Capture the cell that displays the provided text and extract its (X, Y) central coordinate. 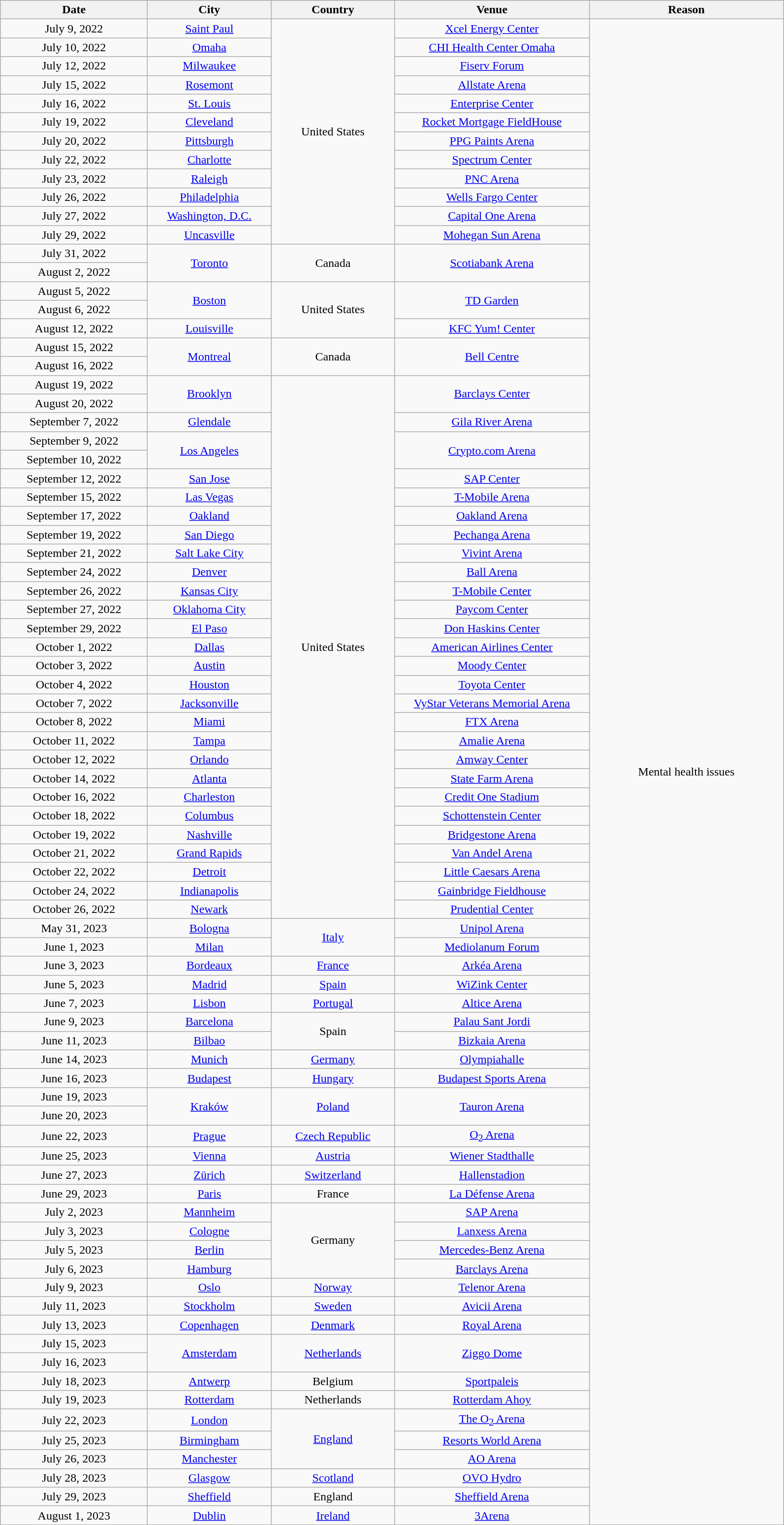
PNC Arena (492, 178)
Madrid (210, 984)
July 18, 2023 (74, 1381)
Spectrum Center (492, 160)
Prudential Center (492, 909)
Los Angeles (210, 450)
October 4, 2022 (74, 684)
Zürich (210, 1175)
Oakland Arena (492, 516)
Milan (210, 947)
Tampa (210, 741)
June 11, 2023 (74, 1040)
July 12, 2022 (74, 66)
Charleston (210, 797)
Olympiahalle (492, 1059)
Toyota Center (492, 684)
Milwaukee (210, 66)
June 3, 2023 (74, 966)
Uncasville (210, 235)
July 27, 2022 (74, 216)
Switzerland (333, 1175)
Amalie Arena (492, 741)
La Défense Arena (492, 1194)
Little Caesars Arena (492, 872)
June 1, 2023 (74, 947)
September 26, 2022 (74, 591)
Hamburg (210, 1268)
Salt Lake City (210, 553)
July 2, 2023 (74, 1212)
July 5, 2023 (74, 1250)
Schottenstein Center (492, 815)
Louisville (210, 328)
September 19, 2022 (74, 534)
July 15, 2022 (74, 85)
June 7, 2023 (74, 1003)
July 6, 2023 (74, 1268)
Rosemont (210, 85)
Grand Rapids (210, 853)
July 25, 2023 (74, 1440)
October 24, 2022 (74, 891)
Bridgestone Arena (492, 835)
August 19, 2022 (74, 385)
Las Vegas (210, 497)
VyStar Veterans Memorial Arena (492, 703)
The O2 Arena (492, 1420)
Montreal (210, 357)
American Airlines Center (492, 647)
Don Haskins Center (492, 628)
June 25, 2023 (74, 1156)
SAP Center (492, 478)
July 28, 2023 (74, 1478)
Scotland (333, 1478)
July 22, 2023 (74, 1420)
Miami (210, 722)
Newark (210, 909)
Washington, D.C. (210, 216)
May 31, 2023 (74, 928)
Enterprise Center (492, 103)
T-Mobile Arena (492, 497)
Gila River Arena (492, 422)
CHI Health Center Omaha (492, 47)
Austin (210, 666)
July 3, 2023 (74, 1231)
Austria (333, 1156)
September 17, 2022 (74, 516)
August 5, 2022 (74, 291)
Raleigh (210, 178)
October 3, 2022 (74, 666)
Crypto.com Arena (492, 450)
July 9, 2022 (74, 29)
WiZink Center (492, 984)
Rotterdam (210, 1400)
Date (74, 10)
3Arena (492, 1515)
Altice Arena (492, 1003)
Barcelona (210, 1022)
August 12, 2022 (74, 328)
Allstate Arena (492, 85)
July 13, 2023 (74, 1325)
SAP Arena (492, 1212)
Pechanga Arena (492, 534)
Toronto (210, 263)
Ball Arena (492, 572)
Resorts World Arena (492, 1440)
Paris (210, 1194)
Hungary (333, 1078)
San Jose (210, 478)
Rocket Mortgage FieldHouse (492, 122)
July 16, 2023 (74, 1363)
O2 Arena (492, 1136)
Orlando (210, 759)
Barclays Arena (492, 1268)
July 29, 2023 (74, 1496)
Birmingham (210, 1440)
Mediolanum Forum (492, 947)
October 12, 2022 (74, 759)
July 16, 2022 (74, 103)
Denmark (333, 1325)
Bilbao (210, 1040)
State Farm Arena (492, 778)
Wiener Stadthalle (492, 1156)
October 8, 2022 (74, 722)
FTX Arena (492, 722)
Italy (333, 938)
TD Garden (492, 300)
Cleveland (210, 122)
Oslo (210, 1287)
October 18, 2022 (74, 815)
Mannheim (210, 1212)
Sportpaleis (492, 1381)
Kraków (210, 1106)
Fiserv Forum (492, 66)
July 10, 2022 (74, 47)
September 10, 2022 (74, 459)
September 7, 2022 (74, 422)
Sheffield (210, 1496)
Detroit (210, 872)
July 11, 2023 (74, 1306)
Barclays Center (492, 394)
Reason (686, 10)
Bordeaux (210, 966)
July 29, 2022 (74, 235)
Amsterdam (210, 1353)
Norway (333, 1287)
KFC Yum! Center (492, 328)
London (210, 1420)
PPG Paints Arena (492, 141)
Wells Fargo Center (492, 197)
St. Louis (210, 103)
August 6, 2022 (74, 310)
Munich (210, 1059)
Sheffield Arena (492, 1496)
June 19, 2023 (74, 1097)
Country (333, 10)
Stockholm (210, 1306)
October 1, 2022 (74, 647)
Pittsburgh (210, 141)
June 16, 2023 (74, 1078)
Bologna (210, 928)
September 12, 2022 (74, 478)
Budapest Sports Arena (492, 1078)
Indianapolis (210, 891)
June 27, 2023 (74, 1175)
Glasgow (210, 1478)
Charlotte (210, 160)
September 29, 2022 (74, 628)
August 20, 2022 (74, 403)
Manchester (210, 1459)
June 5, 2023 (74, 984)
July 26, 2023 (74, 1459)
Belgium (333, 1381)
June 22, 2023 (74, 1136)
Sweden (333, 1306)
Scotiabank Arena (492, 263)
Glendale (210, 422)
OVO Hydro (492, 1478)
August 2, 2022 (74, 272)
Amway Center (492, 759)
July 26, 2022 (74, 197)
Kansas City (210, 591)
September 9, 2022 (74, 441)
Oakland (210, 516)
Czech Republic (333, 1136)
Omaha (210, 47)
Xcel Energy Center (492, 29)
Dublin (210, 1515)
Portugal (333, 1003)
Berlin (210, 1250)
October 7, 2022 (74, 703)
Ziggo Dome (492, 1353)
July 23, 2022 (74, 178)
July 22, 2022 (74, 160)
Columbus (210, 815)
Telenor Arena (492, 1287)
Houston (210, 684)
Credit One Stadium (492, 797)
September 27, 2022 (74, 610)
Vivint Arena (492, 553)
T-Mobile Center (492, 591)
Poland (333, 1106)
Moody Center (492, 666)
June 14, 2023 (74, 1059)
Antwerp (210, 1381)
Mohegan Sun Arena (492, 235)
October 11, 2022 (74, 741)
Rotterdam Ahoy (492, 1400)
Van Andel Arena (492, 853)
Ireland (333, 1515)
September 21, 2022 (74, 553)
Venue (492, 10)
Budapest (210, 1078)
Atlanta (210, 778)
Philadelphia (210, 197)
July 19, 2023 (74, 1400)
Brooklyn (210, 394)
Saint Paul (210, 29)
Palau Sant Jordi (492, 1022)
September 15, 2022 (74, 497)
Oklahoma City (210, 610)
October 16, 2022 (74, 797)
Mercedes-Benz Arena (492, 1250)
August 15, 2022 (74, 347)
August 1, 2023 (74, 1515)
September 24, 2022 (74, 572)
San Diego (210, 534)
Mental health issues (686, 772)
July 19, 2022 (74, 122)
El Paso (210, 628)
Royal Arena (492, 1325)
Jacksonville (210, 703)
Copenhagen (210, 1325)
Arkéa Arena (492, 966)
October 14, 2022 (74, 778)
Denver (210, 572)
Bizkaia Arena (492, 1040)
Dallas (210, 647)
Boston (210, 300)
July 9, 2023 (74, 1287)
October 21, 2022 (74, 853)
Hallenstadion (492, 1175)
August 16, 2022 (74, 366)
July 20, 2022 (74, 141)
Gainbridge Fieldhouse (492, 891)
October 19, 2022 (74, 835)
July 31, 2022 (74, 254)
October 22, 2022 (74, 872)
Bell Centre (492, 357)
Avicii Arena (492, 1306)
Lisbon (210, 1003)
June 20, 2023 (74, 1115)
Lanxess Arena (492, 1231)
June 29, 2023 (74, 1194)
Nashville (210, 835)
June 9, 2023 (74, 1022)
July 15, 2023 (74, 1343)
Unipol Arena (492, 928)
AO Arena (492, 1459)
Cologne (210, 1231)
Prague (210, 1136)
Vienna (210, 1156)
City (210, 10)
Paycom Center (492, 610)
Capital One Arena (492, 216)
Tauron Arena (492, 1106)
October 26, 2022 (74, 909)
